Return the [x, y] coordinate for the center point of the cell that contains the specified text.  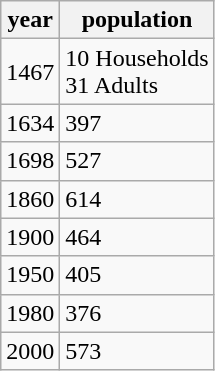
2000 [30, 351]
1950 [30, 275]
population [137, 20]
1900 [30, 237]
397 [137, 123]
527 [137, 161]
1467 [30, 72]
376 [137, 313]
614 [137, 199]
year [30, 20]
1980 [30, 313]
10 Households 31 Adults [137, 72]
573 [137, 351]
1698 [30, 161]
1860 [30, 199]
1634 [30, 123]
405 [137, 275]
464 [137, 237]
